Return [x, y] of the center of cell containing provided text 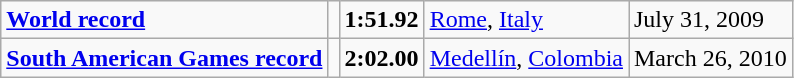
2:02.00 [382, 58]
July 31, 2009 [710, 20]
South American Games record [164, 58]
World record [164, 20]
1:51.92 [382, 20]
March 26, 2010 [710, 58]
Medellín, Colombia [526, 58]
Rome, Italy [526, 20]
